Search for the cell housing the specified text and yield its (x, y) center coordinate. 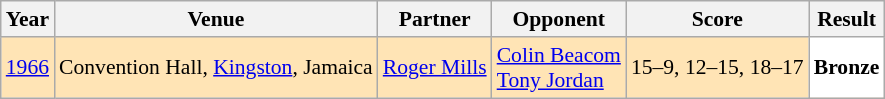
15–9, 12–15, 18–17 (718, 68)
Score (718, 19)
Bronze (847, 68)
Colin Beacom Tony Jordan (559, 68)
Venue (216, 19)
1966 (28, 68)
Year (28, 19)
Partner (435, 19)
Convention Hall, Kingston, Jamaica (216, 68)
Opponent (559, 19)
Roger Mills (435, 68)
Result (847, 19)
